From the cell containing the given text, extract its center point as [x, y] coordinate. 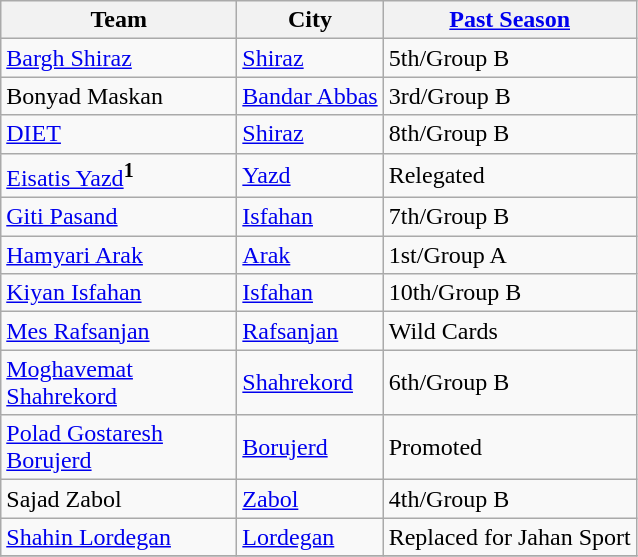
Bonyad Maskan [119, 96]
Borujerd [310, 448]
Arak [310, 255]
Replaced for Jahan Sport [510, 537]
5th/Group B [510, 58]
8th/Group B [510, 134]
Lordegan [310, 537]
Relegated [510, 176]
Kiyan Isfahan [119, 293]
Wild Cards [510, 331]
Yazd [310, 176]
Past Season [510, 20]
Eisatis Yazd1 [119, 176]
3rd/Group B [510, 96]
Shahrekord [310, 382]
4th/Group B [510, 499]
Polad Gostaresh Borujerd [119, 448]
Bargh Shiraz [119, 58]
Mes Rafsanjan [119, 331]
Zabol [310, 499]
10th/Group B [510, 293]
Shahin Lordegan [119, 537]
DIET [119, 134]
Hamyari Arak [119, 255]
Team [119, 20]
Promoted [510, 448]
7th/Group B [510, 217]
Bandar Abbas [310, 96]
6th/Group B [510, 382]
Sajad Zabol [119, 499]
1st/Group A [510, 255]
City [310, 20]
Rafsanjan [310, 331]
Giti Pasand [119, 217]
Moghavemat Shahrekord [119, 382]
